Scan for the cell matching the given text and deliver its [x, y] coordinate at center. 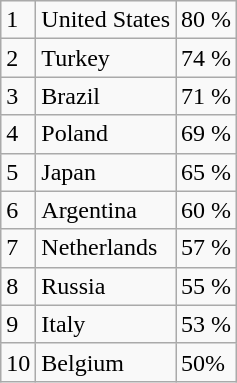
Netherlands [106, 248]
9 [18, 324]
Poland [106, 134]
Brazil [106, 96]
65 % [206, 172]
8 [18, 286]
Argentina [106, 210]
69 % [206, 134]
Japan [106, 172]
60 % [206, 210]
55 % [206, 286]
50% [206, 362]
4 [18, 134]
80 % [206, 20]
57 % [206, 248]
7 [18, 248]
5 [18, 172]
2 [18, 58]
Belgium [106, 362]
3 [18, 96]
1 [18, 20]
Russia [106, 286]
10 [18, 362]
Italy [106, 324]
United States [106, 20]
6 [18, 210]
71 % [206, 96]
Turkey [106, 58]
74 % [206, 58]
53 % [206, 324]
